Scan for the cell matching the given text and deliver its (X, Y) coordinate at center. 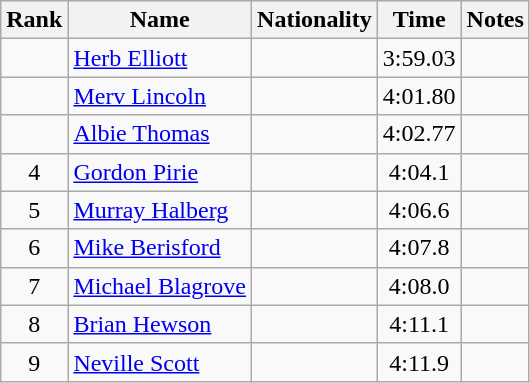
4:01.80 (419, 96)
Murray Halberg (160, 210)
Albie Thomas (160, 134)
Time (419, 20)
8 (34, 324)
Name (160, 20)
4:06.6 (419, 210)
Rank (34, 20)
Gordon Pirie (160, 172)
Nationality (315, 20)
4:11.9 (419, 362)
4:07.8 (419, 248)
4:11.1 (419, 324)
9 (34, 362)
Michael Blagrove (160, 286)
Herb Elliott (160, 58)
Notes (495, 20)
3:59.03 (419, 58)
6 (34, 248)
Mike Berisford (160, 248)
4:08.0 (419, 286)
Brian Hewson (160, 324)
4 (34, 172)
7 (34, 286)
Neville Scott (160, 362)
Merv Lincoln (160, 96)
4:04.1 (419, 172)
4:02.77 (419, 134)
5 (34, 210)
